Scan for the cell matching the given text and deliver its [x, y] coordinate at center. 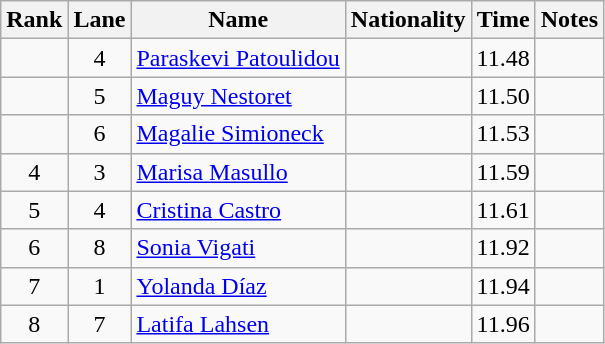
Name [238, 20]
11.61 [503, 210]
11.50 [503, 96]
Rank [34, 20]
11.92 [503, 248]
Notes [569, 20]
Lane [100, 20]
Sonia Vigati [238, 248]
11.48 [503, 58]
Yolanda Díaz [238, 286]
Maguy Nestoret [238, 96]
3 [100, 172]
1 [100, 286]
11.94 [503, 286]
Marisa Masullo [238, 172]
11.59 [503, 172]
Cristina Castro [238, 210]
Latifa Lahsen [238, 324]
Time [503, 20]
11.96 [503, 324]
Paraskevi Patoulidou [238, 58]
Nationality [408, 20]
Magalie Simioneck [238, 134]
11.53 [503, 134]
